Scan for the cell matching the given text and deliver its [X, Y] coordinate at center. 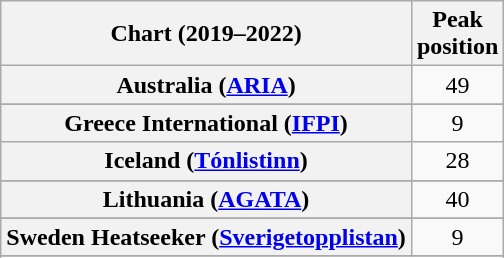
40 [457, 199]
Sweden Heatseeker (Sverigetopplistan) [206, 237]
Iceland (Tónlistinn) [206, 161]
49 [457, 85]
Greece International (IFPI) [206, 123]
Chart (2019–2022) [206, 34]
Peakposition [457, 34]
28 [457, 161]
Lithuania (AGATA) [206, 199]
Australia (ARIA) [206, 85]
